Pinpoint the cell where the given text exists, returning its (X, Y) midpoint coordinate. 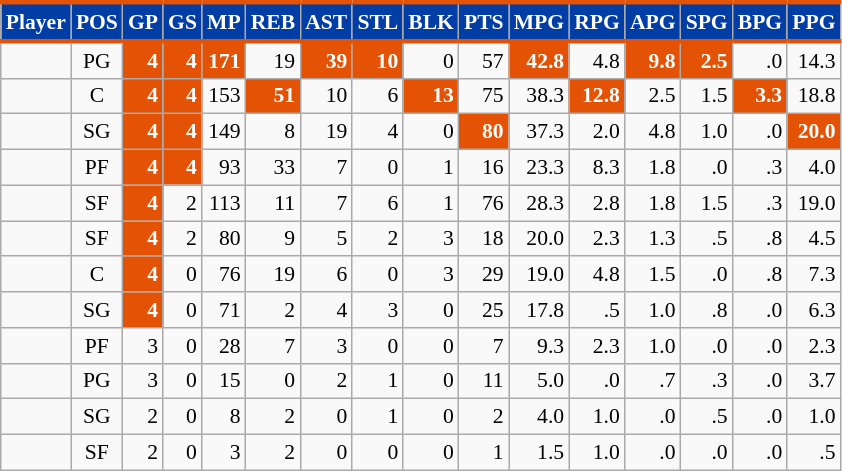
1.3 (653, 239)
BLK (431, 22)
STL (378, 22)
PPG (814, 22)
MP (224, 22)
51 (274, 96)
93 (224, 168)
PTS (484, 22)
149 (224, 132)
9.8 (653, 60)
113 (224, 203)
23.3 (539, 168)
5 (326, 239)
38.3 (539, 96)
171 (224, 60)
AST (326, 22)
BPG (760, 22)
18 (484, 239)
153 (224, 96)
33 (274, 168)
75 (484, 96)
37.3 (539, 132)
3.3 (760, 96)
14.3 (814, 60)
57 (484, 60)
APG (653, 22)
2.0 (597, 132)
7.3 (814, 275)
.7 (653, 381)
13 (431, 96)
28 (224, 346)
GS (182, 22)
29 (484, 275)
6.3 (814, 310)
3.7 (814, 381)
15 (224, 381)
RPG (597, 22)
Player (36, 22)
GP (143, 22)
28.3 (539, 203)
SPG (707, 22)
5.0 (539, 381)
POS (97, 22)
4.5 (814, 239)
MPG (539, 22)
39 (326, 60)
71 (224, 310)
17.8 (539, 310)
9 (274, 239)
18.8 (814, 96)
9.3 (539, 346)
2.8 (597, 203)
12.8 (597, 96)
8.3 (597, 168)
25 (484, 310)
REB (274, 22)
42.8 (539, 60)
16 (484, 168)
